Pinpoint the cell where the given text exists, returning its (X, Y) midpoint coordinate. 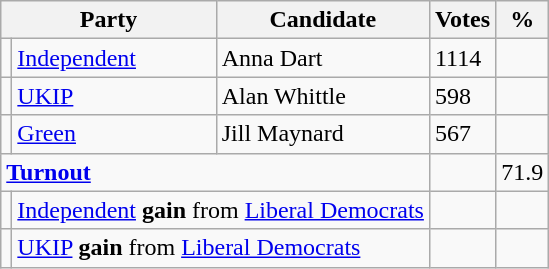
% (522, 20)
Candidate (322, 20)
Party (108, 20)
UKIP (114, 96)
Independent (114, 58)
567 (462, 134)
Jill Maynard (322, 134)
1114 (462, 58)
Votes (462, 20)
71.9 (522, 172)
UKIP gain from Liberal Democrats (221, 248)
Anna Dart (322, 58)
Alan Whittle (322, 96)
Turnout (216, 172)
Green (114, 134)
Independent gain from Liberal Democrats (221, 210)
598 (462, 96)
